Determine the (x, y) coordinate at the center of the cell enclosing the given text.  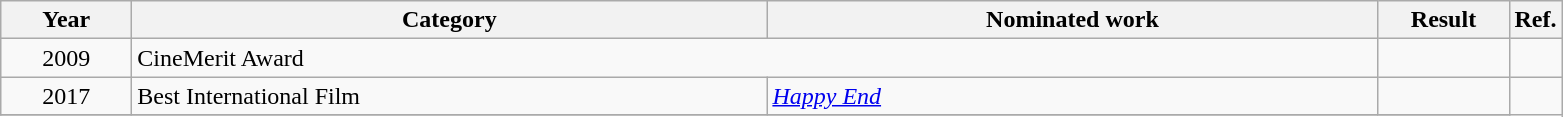
Ref. (1536, 20)
CineMerit Award (755, 58)
Category (450, 20)
Result (1444, 20)
Happy End (1072, 96)
2017 (66, 96)
2009 (66, 58)
Year (66, 20)
Nominated work (1072, 20)
Best International Film (450, 96)
